Search for the cell housing the specified text and yield its (X, Y) center coordinate. 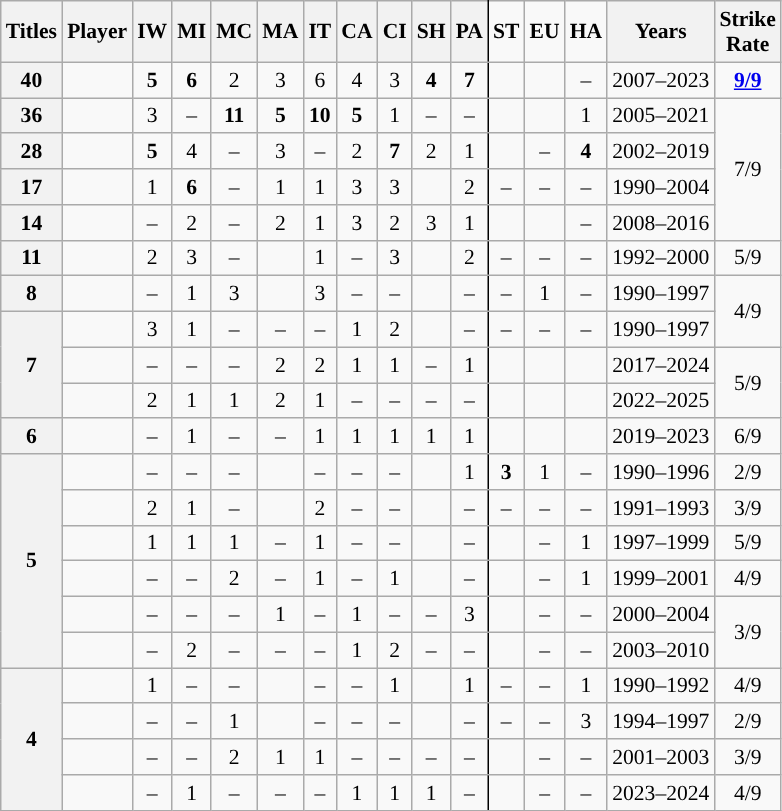
SH (432, 32)
Player (97, 32)
1994–1997 (660, 722)
IW (152, 32)
6/9 (747, 437)
MA (280, 32)
Years (660, 32)
MC (234, 32)
1997–1999 (660, 543)
Titles (32, 32)
2023–2024 (660, 793)
StrikeRate (747, 32)
1991–1993 (660, 508)
PA (470, 32)
40 (32, 80)
CA (356, 32)
1999–2001 (660, 579)
14 (32, 223)
1990–1992 (660, 686)
28 (32, 152)
36 (32, 116)
17 (32, 187)
10 (320, 116)
2019–2023 (660, 437)
8 (32, 294)
HA (586, 32)
2005–2021 (660, 116)
7/9 (747, 169)
2022–2025 (660, 401)
2001–2003 (660, 757)
MI (192, 32)
ST (506, 32)
CI (395, 32)
1990–2004 (660, 187)
2008–2016 (660, 223)
2017–2024 (660, 365)
1992–2000 (660, 258)
1990–1996 (660, 472)
2007–2023 (660, 80)
EU (545, 32)
2000–2004 (660, 615)
2003–2010 (660, 650)
9/9 (747, 80)
2002–2019 (660, 152)
IT (320, 32)
